Extract the [x, y] coordinate from the center of the cell holding the provided text.  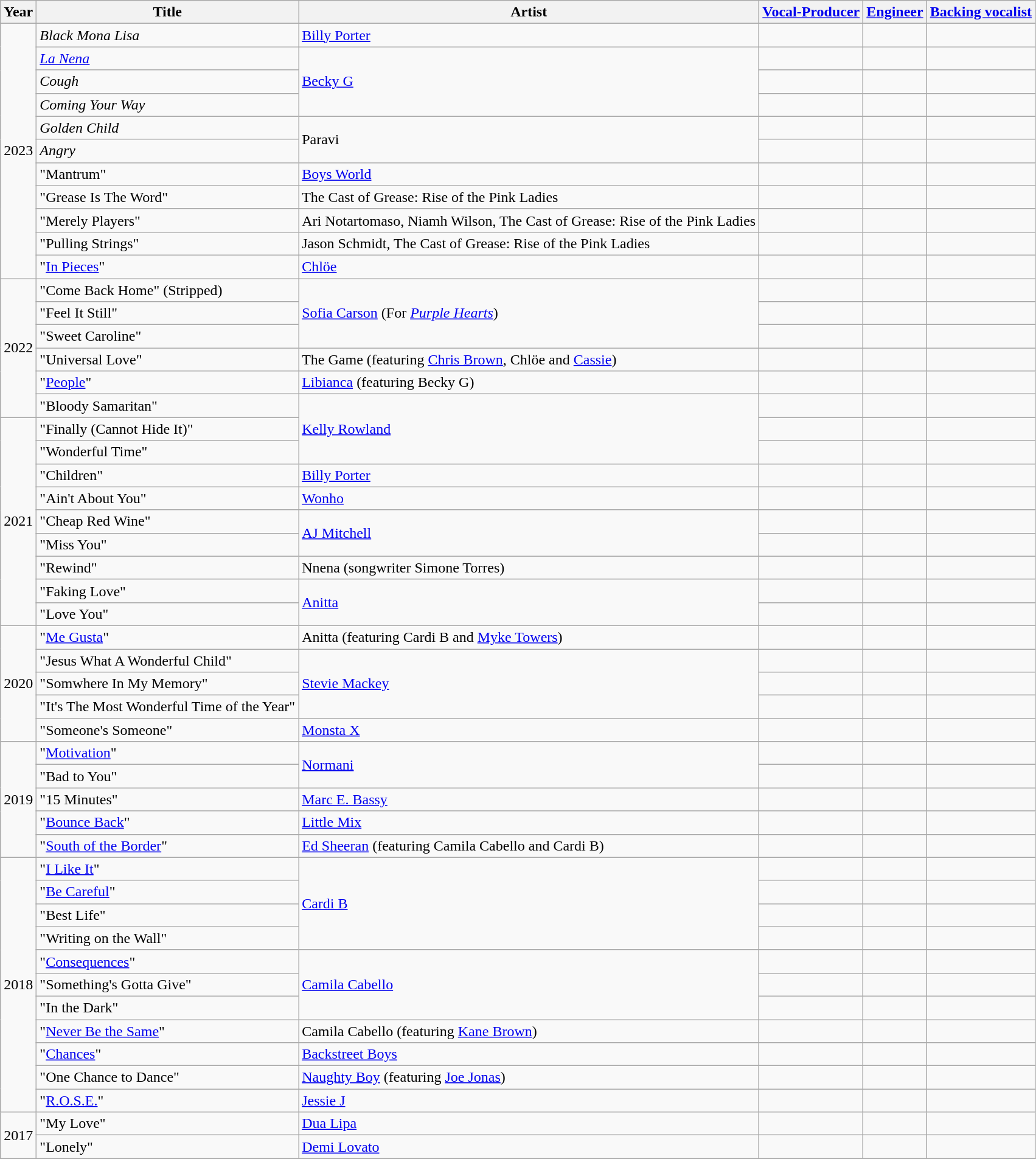
"Consequences" [168, 961]
"Chances" [168, 1054]
2020 [18, 683]
"Finally (Cannot Hide It)" [168, 429]
Stevie Mackey [529, 683]
Boys World [529, 174]
"Never Be the Same" [168, 1031]
"One Chance to Dance" [168, 1077]
"Someone's Someone" [168, 730]
Becky G [529, 82]
Backstreet Boys [529, 1054]
"Miss You" [168, 545]
"Jesus What A Wonderful Child" [168, 660]
"Cheap Red Wine" [168, 521]
Camila Cabello (featuring Kane Brown) [529, 1031]
"Children" [168, 475]
Little Mix [529, 823]
"Best Life" [168, 915]
"Love You" [168, 614]
Kelly Rowland [529, 429]
"In the Dark" [168, 1008]
Coming Your Way [168, 105]
The Cast of Grease: Rise of the Pink Ladies [529, 197]
Engineer [895, 12]
"Faking Love" [168, 591]
2021 [18, 522]
Libianca (featuring Becky G) [529, 383]
Vocal-Producer [812, 12]
"Be Careful" [168, 892]
Anitta [529, 602]
"Wonderful Time" [168, 452]
Angry [168, 151]
Ari Notartomaso, Niamh Wilson, The Cast of Grease: Rise of the Pink Ladies [529, 220]
Jessie J [529, 1101]
Ed Sheeran (featuring Camila Cabello and Cardi B) [529, 846]
"South of the Border" [168, 846]
Nnena (songwriter Simone Torres) [529, 568]
Jason Schmidt, The Cast of Grease: Rise of the Pink Ladies [529, 243]
"Bad to You" [168, 776]
2017 [18, 1135]
"It's The Most Wonderful Time of the Year" [168, 707]
Cough [168, 82]
Wonho [529, 498]
Anitta (featuring Cardi B and Myke Towers) [529, 637]
"Come Back Home" (Stripped) [168, 290]
2023 [18, 151]
"In Pieces" [168, 266]
Naughty Boy (featuring Joe Jonas) [529, 1077]
"Motivation" [168, 753]
"Feel It Still" [168, 313]
"I Like It" [168, 869]
Monsta X [529, 730]
"R.O.S.E." [168, 1101]
La Nena [168, 58]
"Sweet Caroline" [168, 336]
AJ Mitchell [529, 533]
"Lonely" [168, 1147]
Chlöe [529, 266]
"People" [168, 383]
Year [18, 12]
"Somwhere In My Memory" [168, 684]
"Grease Is The Word" [168, 197]
"My Love" [168, 1124]
Title [168, 12]
Demi Lovato [529, 1147]
"Pulling Strings" [168, 243]
2018 [18, 984]
Sofia Carson (For Purple Hearts) [529, 313]
"Merely Players" [168, 220]
Golden Child [168, 128]
"Ain't About You" [168, 498]
The Game (featuring Chris Brown, Chlöe and Cassie) [529, 360]
"Bounce Back" [168, 823]
Camila Cabello [529, 984]
"Me Gusta" [168, 637]
Backing vocalist [981, 12]
"Rewind" [168, 568]
"Universal Love" [168, 360]
"Bloody Samaritan" [168, 406]
Marc E. Bassy [529, 799]
2019 [18, 799]
Cardi B [529, 903]
"Something's Gotta Give" [168, 984]
Normani [529, 765]
Paravi [529, 139]
Artist [529, 12]
Black Mona Lisa [168, 35]
"15 Minutes" [168, 799]
"Mantrum" [168, 174]
2022 [18, 348]
Dua Lipa [529, 1124]
"Writing on the Wall" [168, 938]
